Identify which cell holds the provided text, then report its [x, y] central coordinate. 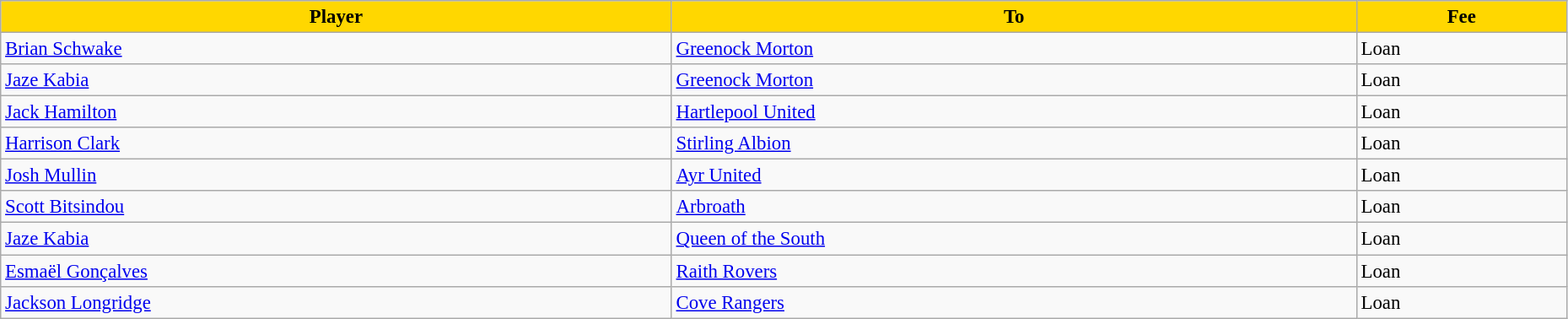
Cove Rangers [1014, 302]
Jackson Longridge [336, 302]
Ayr United [1014, 176]
Stirling Albion [1014, 143]
Harrison Clark [336, 143]
Queen of the South [1014, 239]
Player [336, 17]
To [1014, 17]
Raith Rovers [1014, 271]
Jack Hamilton [336, 112]
Hartlepool United [1014, 112]
Esmaël Gonçalves [336, 271]
Arbroath [1014, 207]
Brian Schwake [336, 49]
Fee [1461, 17]
Scott Bitsindou [336, 207]
Josh Mullin [336, 176]
